Extract the (x, y) coordinate from the center of the cell holding the provided text.  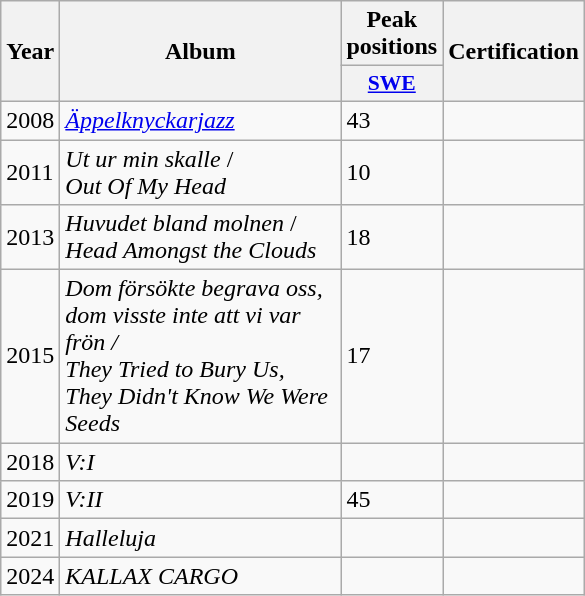
Certification (514, 52)
Album (200, 52)
2011 (30, 172)
V:I (200, 462)
Ut ur min skalle / Out Of My Head (200, 172)
Huvudet bland molnen / Head Amongst the Clouds (200, 238)
2015 (30, 356)
V:II (200, 500)
43 (392, 120)
2008 (30, 120)
2021 (30, 538)
10 (392, 172)
2024 (30, 576)
Year (30, 52)
2019 (30, 500)
2018 (30, 462)
Peak positions (392, 34)
Äppelknyckarjazz (200, 120)
17 (392, 356)
Dom försökte begrava oss, dom visste inte att vi var frön / They Tried to Bury Us, They Didn't Know We Were Seeds (200, 356)
Halleluja (200, 538)
18 (392, 238)
45 (392, 500)
KALLAX CARGO (200, 576)
2013 (30, 238)
SWE (392, 84)
